Return the (x, y) coordinate for the center point of the cell that contains the specified text.  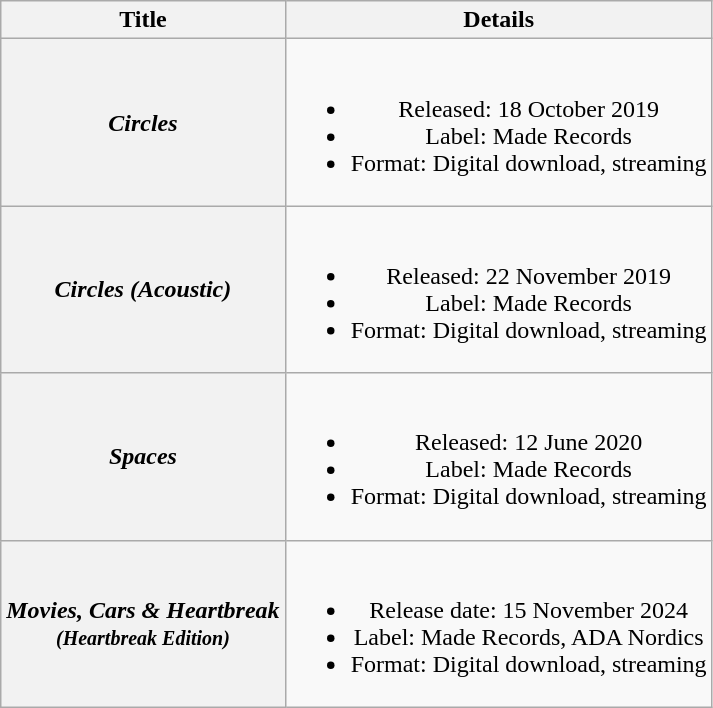
Circles (143, 122)
Title (143, 20)
Circles (Acoustic) (143, 290)
Released: 22 November 2019Label: Made RecordsFormat: Digital download, streaming (498, 290)
Released: 18 October 2019Label: Made RecordsFormat: Digital download, streaming (498, 122)
Movies, Cars & Heartbreak(Heartbreak Edition) (143, 624)
Released: 12 June 2020Label: Made RecordsFormat: Digital download, streaming (498, 456)
Spaces (143, 456)
Release date: 15 November 2024Label: Made Records, ADA NordicsFormat: Digital download, streaming (498, 624)
Details (498, 20)
